Return [X, Y] of the center of cell containing provided text 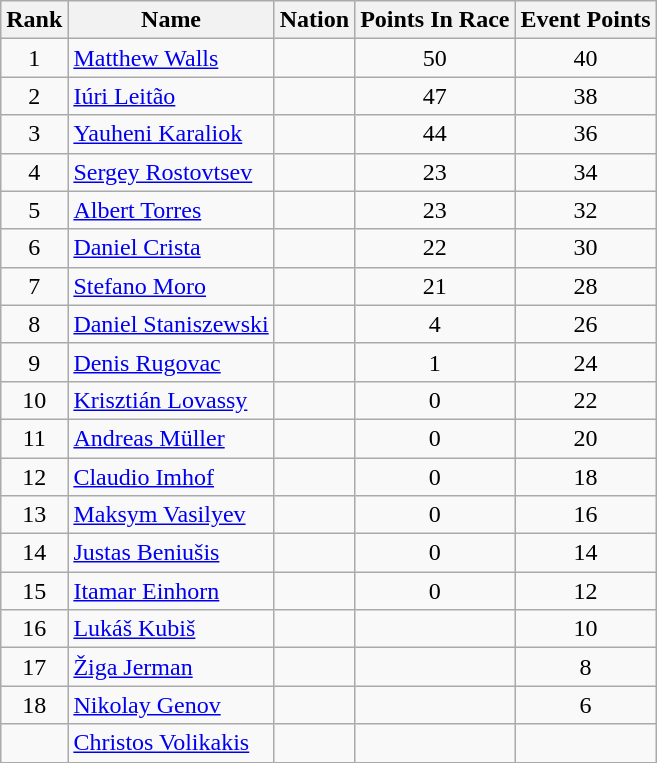
Iúri Leitão [171, 96]
30 [586, 248]
24 [586, 362]
9 [34, 362]
28 [586, 286]
Andreas Müller [171, 438]
3 [34, 134]
Sergey Rostovtsev [171, 172]
17 [34, 667]
Event Points [586, 20]
5 [34, 210]
Lukáš Kubiš [171, 629]
38 [586, 96]
Nikolay Genov [171, 705]
Albert Torres [171, 210]
11 [34, 438]
Žiga Jerman [171, 667]
Denis Rugovac [171, 362]
Rank [34, 20]
Yauheni Karaliok [171, 134]
47 [435, 96]
Justas Beniušis [171, 553]
Claudio Imhof [171, 477]
Points In Race [435, 20]
Itamar Einhorn [171, 591]
15 [34, 591]
7 [34, 286]
Stefano Moro [171, 286]
Daniel Staniszewski [171, 324]
Daniel Crista [171, 248]
Name [171, 20]
44 [435, 134]
Matthew Walls [171, 58]
Maksym Vasilyev [171, 515]
Nation [314, 20]
Krisztián Lovassy [171, 400]
36 [586, 134]
34 [586, 172]
40 [586, 58]
2 [34, 96]
Christos Volikakis [171, 743]
32 [586, 210]
21 [435, 286]
50 [435, 58]
13 [34, 515]
20 [586, 438]
26 [586, 324]
